Output the (x, y) coordinate of the center of the cell containing the given text.  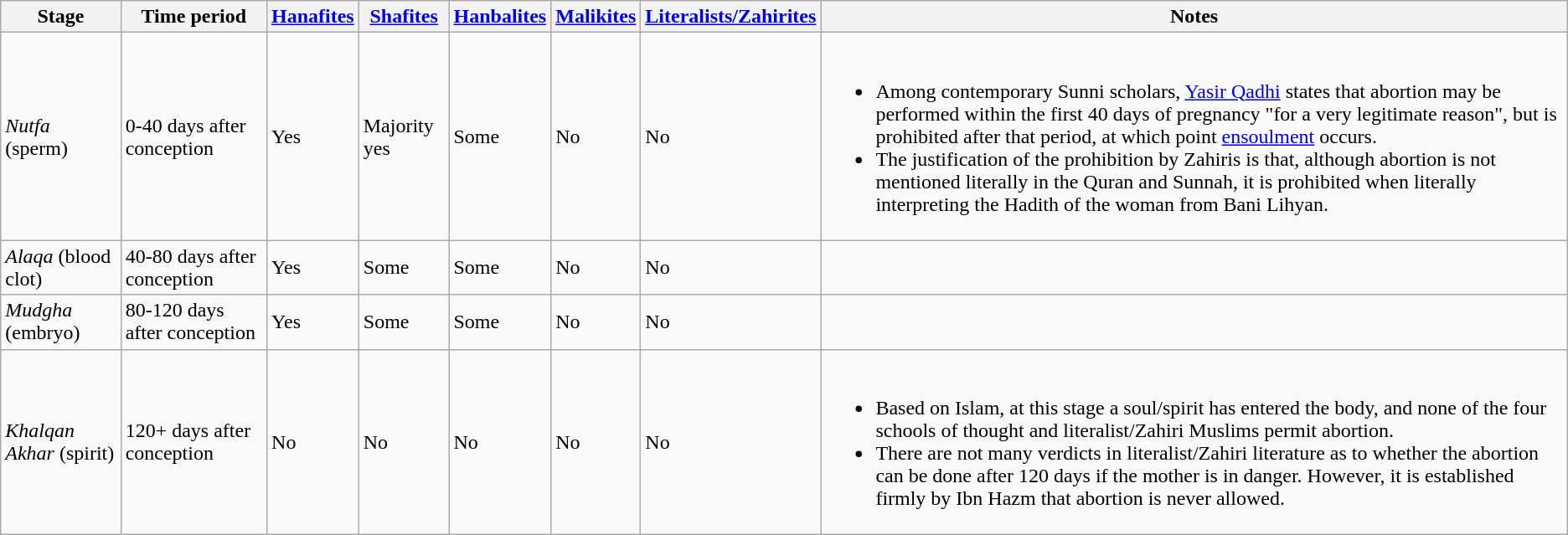
Literalists/Zahirites (730, 17)
Nutfa (sperm) (60, 136)
40-80 days after conception (193, 268)
Hanbalites (500, 17)
Notes (1194, 17)
Stage (60, 17)
Shafites (404, 17)
Alaqa (blood clot) (60, 268)
120+ days after conception (193, 442)
Majority yes (404, 136)
Malikites (596, 17)
0-40 days after conception (193, 136)
Time period (193, 17)
Khalqan Akhar (spirit) (60, 442)
Hanafites (313, 17)
80-120 days after conception (193, 322)
Mudgha (embryo) (60, 322)
